Capture the cell that displays the provided text and extract its (x, y) central coordinate. 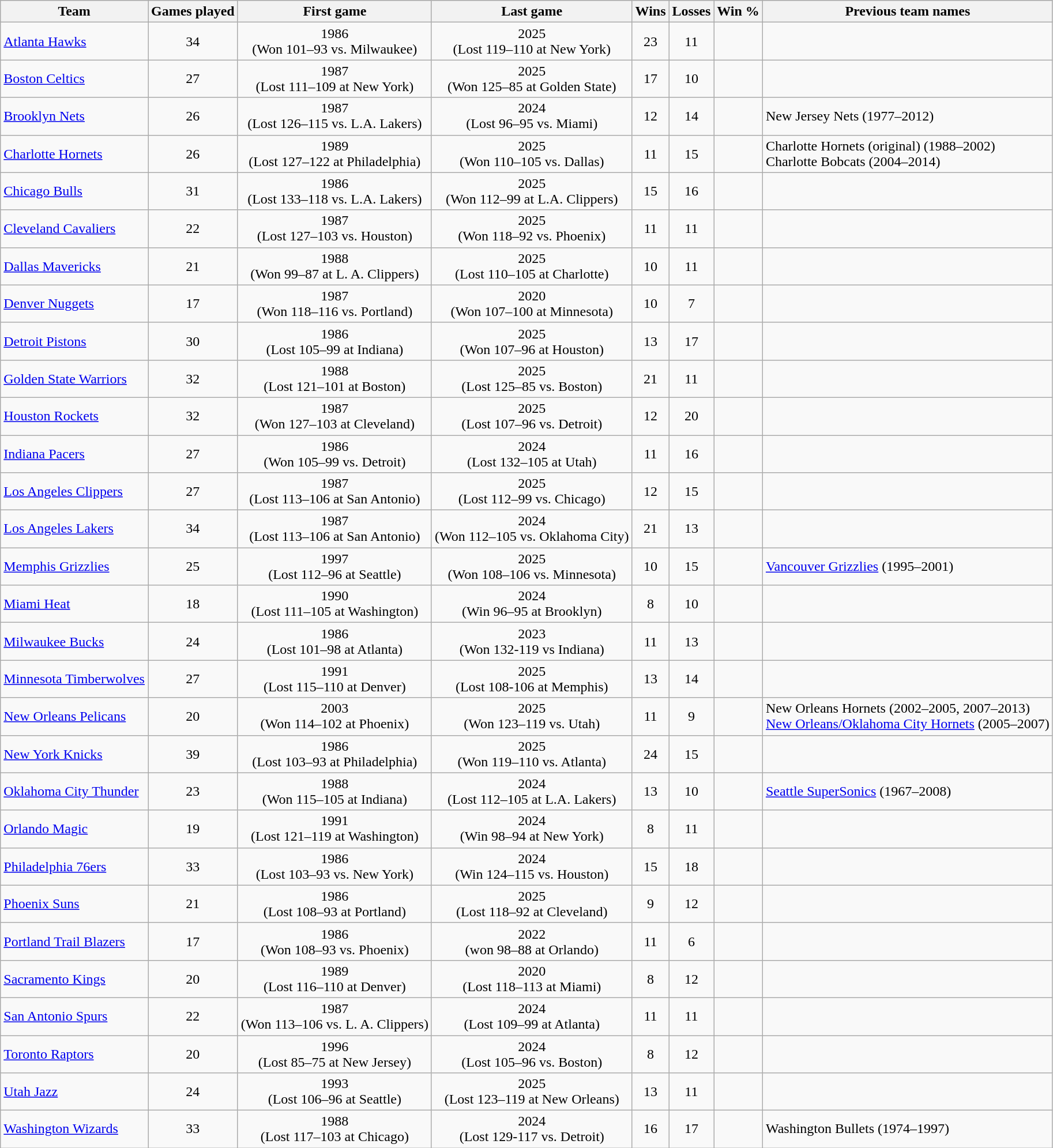
1987 (Lost 111–109 at New York) (334, 78)
1987(Lost 113–106 at San Antonio) (334, 491)
2020(Won 107–100 at Minnesota) (532, 303)
1988 (Won 99–87 at L. A. Clippers) (334, 266)
1989 (Lost 127–122 at Philadelphia) (334, 153)
Vancouver Grizzlies (1995–2001) (908, 566)
2020(Lost 118–113 at Miami) (532, 979)
First game (334, 12)
1991 (Lost 121–119 at Washington) (334, 829)
Orlando Magic (74, 829)
6 (691, 941)
2025(Lost 118–92 at Cleveland) (532, 904)
Last game (532, 12)
2024(Win 124–115 vs. Houston) (532, 866)
Brooklyn Nets (74, 116)
30 (193, 341)
1991 (Lost 115–110 at Denver) (334, 679)
25 (193, 566)
Oklahoma City Thunder (74, 791)
1990 (Lost 111–105 at Washington) (334, 604)
2025(Lost 112–99 vs. Chicago) (532, 491)
1988 (Lost 117–103 at Chicago) (334, 1129)
Toronto Raptors (74, 1054)
Boston Celtics (74, 78)
Phoenix Suns (74, 904)
2025(Lost 123–119 at New Orleans) (532, 1092)
2025 (Won 107–96 at Houston) (532, 341)
Denver Nuggets (74, 303)
Milwaukee Bucks (74, 641)
1986 (Lost 103–93 vs. New York) (334, 866)
1986 (Won 108–93 vs. Phoenix) (334, 941)
2025(Won 108–106 vs. Minnesota) (532, 566)
1986 (Won 105–99 vs. Detroit) (334, 453)
2024(Win 98–94 at New York) (532, 829)
2025 (Lost 119–110 at New York) (532, 42)
1986 (Lost 105–99 at Indiana) (334, 341)
2025(Lost 108-106 at Memphis) (532, 679)
2025(Won 110–105 vs. Dallas) (532, 153)
Charlotte Hornets (original) (1988–2002)Charlotte Bobcats (2004–2014) (908, 153)
Charlotte Hornets (74, 153)
2024(Lost 105–96 vs. Boston) (532, 1054)
2025(Lost 110–105 at Charlotte) (532, 266)
1987 (Lost 126–115 vs. L.A. Lakers) (334, 116)
1986 (Won 101–93 vs. Milwaukee) (334, 42)
1986 (Lost 133–118 vs. L.A. Lakers) (334, 191)
Wins (650, 12)
2025(Won 118–92 vs. Phoenix) (532, 228)
1987 (Won 127–103 at Cleveland) (334, 416)
2024(Lost 109–99 at Atlanta) (532, 1016)
Seattle SuperSonics (1967–2008) (908, 791)
2025(Won 125–85 at Golden State) (532, 78)
Previous team names (908, 12)
2024(Lost 132–105 at Utah) (532, 453)
Sacramento Kings (74, 979)
Chicago Bulls (74, 191)
1987 (Won 113–106 vs. L. A. Clippers) (334, 1016)
New Orleans Hornets (2002–2005, 2007–2013)New Orleans/Oklahoma City Hornets (2005–2007) (908, 716)
Los Angeles Lakers (74, 529)
1987 (Won 118–116 vs. Portland) (334, 303)
Dallas Mavericks (74, 266)
1988 (Lost 121–101 at Boston) (334, 378)
Cleveland Cavaliers (74, 228)
Washington Bullets (1974–1997) (908, 1129)
Detroit Pistons (74, 341)
Indiana Pacers (74, 453)
2025(Won 123–119 vs. Utah) (532, 716)
2025(Won 119–110 vs. Atlanta) (532, 754)
1987 (Lost 127–103 vs. Houston) (334, 228)
Portland Trail Blazers (74, 941)
2025(Won 112–99 at L.A. Clippers) (532, 191)
Losses (691, 12)
Miami Heat (74, 604)
Utah Jazz (74, 1092)
New Jersey Nets (1977–2012) (908, 116)
1986(Lost 103–93 at Philadelphia) (334, 754)
1986 (Lost 101–98 at Atlanta) (334, 641)
Team (74, 12)
1986 (Lost 108–93 at Portland) (334, 904)
2023(Won 132-119 vs Indiana) (532, 641)
Atlanta Hawks (74, 42)
New Orleans Pelicans (74, 716)
Houston Rockets (74, 416)
1987 (Lost 113–106 at San Antonio) (334, 529)
Memphis Grizzlies (74, 566)
Golden State Warriors (74, 378)
San Antonio Spurs (74, 1016)
Washington Wizards (74, 1129)
Minnesota Timberwolves (74, 679)
19 (193, 829)
Win % (738, 12)
2024(Win 96–95 at Brooklyn) (532, 604)
2022(won 98–88 at Orlando) (532, 941)
Los Angeles Clippers (74, 491)
1993 (Lost 106–96 at Seattle) (334, 1092)
Philadelphia 76ers (74, 866)
1996 (Lost 85–75 at New Jersey) (334, 1054)
2025(Lost 125–85 vs. Boston) (532, 378)
1989 (Lost 116–110 at Denver) (334, 979)
31 (193, 191)
39 (193, 754)
2024 (Lost 129-117 vs. Detroit) (532, 1129)
New York Knicks (74, 754)
1997 (Lost 112–96 at Seattle) (334, 566)
2003 (Won 114–102 at Phoenix) (334, 716)
1988 (Won 115–105 at Indiana) (334, 791)
2025(Lost 107–96 vs. Detroit) (532, 416)
7 (691, 303)
2024(Lost 112–105 at L.A. Lakers) (532, 791)
2024(Lost 96–95 vs. Miami) (532, 116)
2024(Won 112–105 vs. Oklahoma City) (532, 529)
Games played (193, 12)
